Return (X, Y) of the center of cell containing provided text 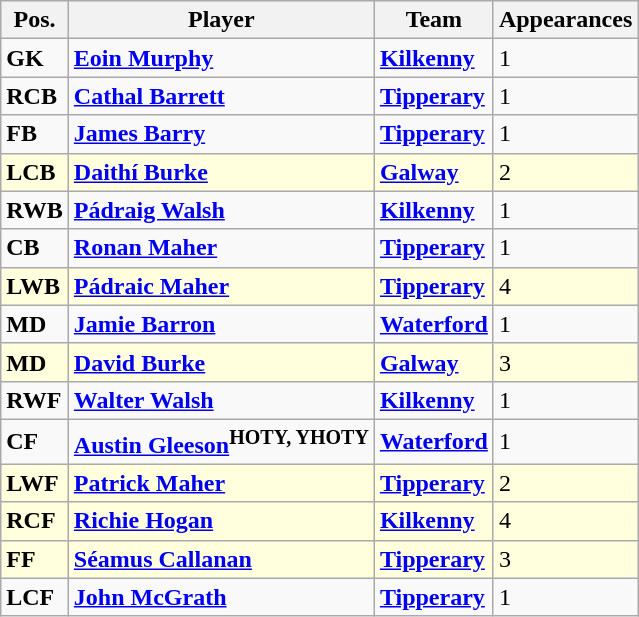
Ronan Maher (221, 248)
Team (434, 20)
Daithí Burke (221, 172)
Jamie Barron (221, 324)
FF (35, 559)
LWB (35, 286)
RWB (35, 210)
Pádraic Maher (221, 286)
Richie Hogan (221, 521)
David Burke (221, 362)
Austin GleesonHOTY, YHOTY (221, 442)
LCB (35, 172)
RCF (35, 521)
Séamus Callanan (221, 559)
RWF (35, 400)
CB (35, 248)
FB (35, 134)
Eoin Murphy (221, 58)
LCF (35, 597)
Walter Walsh (221, 400)
Pádraig Walsh (221, 210)
Pos. (35, 20)
John McGrath (221, 597)
LWF (35, 483)
Player (221, 20)
CF (35, 442)
James Barry (221, 134)
Cathal Barrett (221, 96)
Appearances (565, 20)
GK (35, 58)
Patrick Maher (221, 483)
RCB (35, 96)
